Scan for the cell matching the given text and deliver its (x, y) coordinate at center. 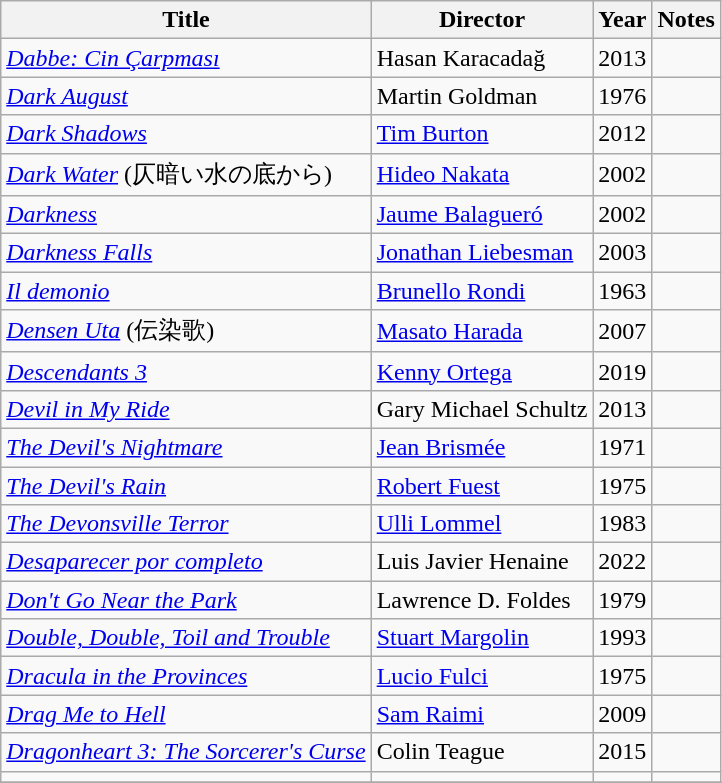
2003 (622, 253)
The Devonsville Terror (186, 524)
1983 (622, 524)
2019 (622, 371)
2015 (622, 752)
Double, Double, Toil and Trouble (186, 638)
2007 (622, 332)
Dark Water (仄暗い水の底から) (186, 174)
Don't Go Near the Park (186, 600)
Darkness Falls (186, 253)
Martin Goldman (482, 96)
Densen Uta (伝染歌) (186, 332)
Dragonheart 3: The Sorcerer's Curse (186, 752)
Gary Michael Schultz (482, 409)
Ulli Lommel (482, 524)
Lucio Fulci (482, 676)
Darkness (186, 215)
Title (186, 20)
1971 (622, 447)
Tim Burton (482, 134)
Director (482, 20)
1976 (622, 96)
Lawrence D. Foldes (482, 600)
1963 (622, 291)
Kenny Ortega (482, 371)
Stuart Margolin (482, 638)
Dark Shadows (186, 134)
Colin Teague (482, 752)
Masato Harada (482, 332)
The Devil's Nightmare (186, 447)
2012 (622, 134)
Luis Javier Henaine (482, 562)
Robert Fuest (482, 485)
Dabbe: Cin Çarpması (186, 58)
Descendants 3 (186, 371)
2022 (622, 562)
Drag Me to Hell (186, 714)
Brunello Rondi (482, 291)
Dark August (186, 96)
Sam Raimi (482, 714)
1993 (622, 638)
Desaparecer por completo (186, 562)
Devil in My Ride (186, 409)
Dracula in the Provinces (186, 676)
1979 (622, 600)
Hideo Nakata (482, 174)
Jonathan Liebesman (482, 253)
Jaume Balagueró (482, 215)
Hasan Karacadağ (482, 58)
Jean Brismée (482, 447)
2009 (622, 714)
Notes (686, 20)
Il demonio (186, 291)
Year (622, 20)
The Devil's Rain (186, 485)
